Search for the cell housing the specified text and yield its [x, y] center coordinate. 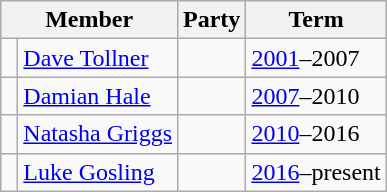
Luke Gosling [98, 172]
Term [316, 20]
2016–present [316, 172]
Member [90, 20]
Dave Tollner [98, 58]
2007–2010 [316, 96]
2001–2007 [316, 58]
Party [212, 20]
Damian Hale [98, 96]
Natasha Griggs [98, 134]
2010–2016 [316, 134]
